Extract the (x, y) coordinate from the center of the cell holding the provided text.  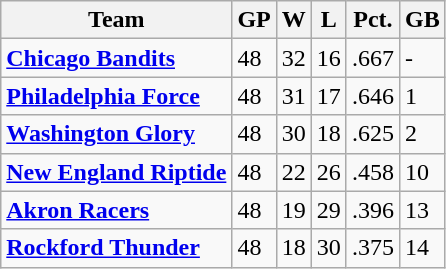
Akron Racers (116, 210)
16 (328, 58)
22 (294, 172)
L (328, 20)
GB (422, 20)
10 (422, 172)
13 (422, 210)
2 (422, 134)
Rockford Thunder (116, 248)
.396 (372, 210)
Chicago Bandits (116, 58)
GP (254, 20)
.375 (372, 248)
26 (328, 172)
W (294, 20)
.458 (372, 172)
- (422, 58)
29 (328, 210)
New England Riptide (116, 172)
Philadelphia Force (116, 96)
Washington Glory (116, 134)
.667 (372, 58)
Team (116, 20)
1 (422, 96)
14 (422, 248)
.625 (372, 134)
31 (294, 96)
Pct. (372, 20)
19 (294, 210)
.646 (372, 96)
32 (294, 58)
17 (328, 96)
